Return the [x, y] coordinate for the center point of the cell that contains the specified text.  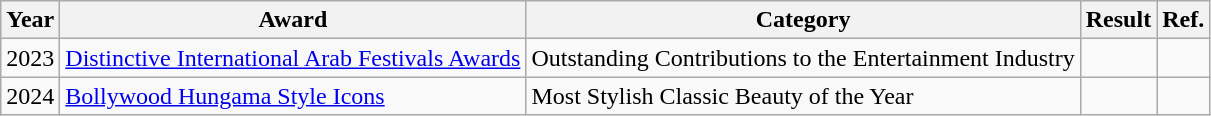
2023 [30, 58]
2024 [30, 96]
Award [293, 20]
Most Stylish Classic Beauty of the Year [803, 96]
Distinctive International Arab Festivals Awards [293, 58]
Ref. [1184, 20]
Category [803, 20]
Bollywood Hungama Style Icons [293, 96]
Year [30, 20]
Result [1118, 20]
Outstanding Contributions to the Entertainment Industry [803, 58]
